Provide the [x, y] coordinate of the cell's center where the given text is located.  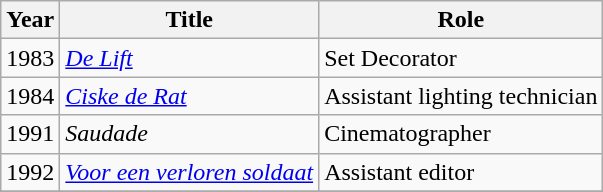
1983 [30, 58]
Year [30, 20]
Cinematographer [461, 134]
Assistant lighting technician [461, 96]
Set Decorator [461, 58]
Saudade [190, 134]
Role [461, 20]
Title [190, 20]
Voor een verloren soldaat [190, 172]
De Lift [190, 58]
1984 [30, 96]
1991 [30, 134]
Assistant editor [461, 172]
1992 [30, 172]
Ciske de Rat [190, 96]
